From the cell containing the given text, extract its center point as [X, Y] coordinate. 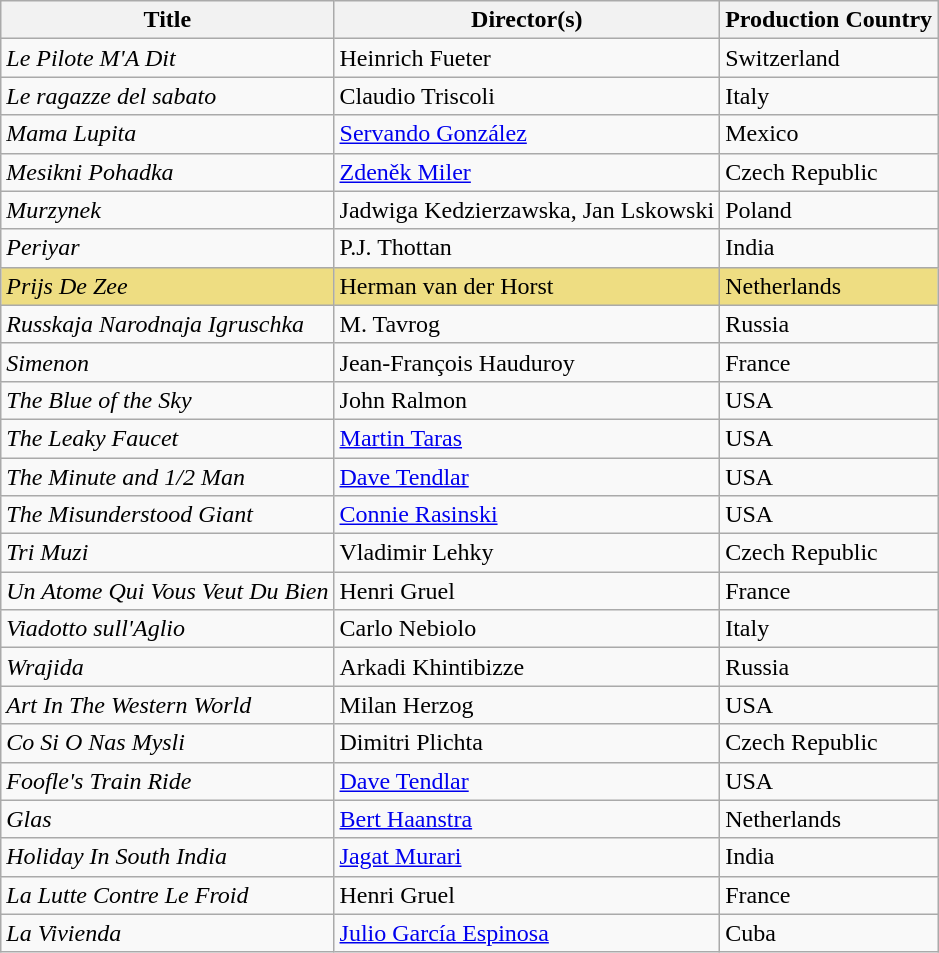
Simenon [168, 362]
Un Atome Qui Vous Veut Du Bien [168, 591]
Prijs De Zee [168, 286]
Co Si O Nas Mysli [168, 743]
Tri Muzi [168, 553]
Zdeněk Miler [527, 172]
Le ragazze del sabato [168, 96]
Mesikni Pohadka [168, 172]
Title [168, 20]
Le Pilote M'A Dit [168, 58]
Connie Rasinski [527, 515]
Claudio Triscoli [527, 96]
Viadotto sull'Aglio [168, 629]
Poland [829, 210]
M. Tavrog [527, 324]
Director(s) [527, 20]
Art In The Western World [168, 705]
Glas [168, 819]
Arkadi Khintibizze [527, 667]
Russkaja Narodnaja Igruschka [168, 324]
Servando González [527, 134]
Switzerland [829, 58]
P.J. Thottan [527, 248]
Milan Herzog [527, 705]
Jadwiga Kedzierzawska, Jan Lskowski [527, 210]
Mama Lupita [168, 134]
Production Country [829, 20]
Vladimir Lehky [527, 553]
Bert Haanstra [527, 819]
John Ralmon [527, 400]
Periyar [168, 248]
Jean-François Hauduroy [527, 362]
La Vivienda [168, 933]
Heinrich Fueter [527, 58]
Foofle's Train Ride [168, 781]
The Misunderstood Giant [168, 515]
Herman van der Horst [527, 286]
Martin Taras [527, 438]
Holiday In South India [168, 857]
Cuba [829, 933]
Wrajida [168, 667]
The Minute and 1/2 Man [168, 477]
Carlo Nebiolo [527, 629]
The Blue of the Sky [168, 400]
Mexico [829, 134]
Jagat Murari [527, 857]
Dimitri Plichta [527, 743]
The Leaky Faucet [168, 438]
Murzynek [168, 210]
La Lutte Contre Le Froid [168, 895]
Julio García Espinosa [527, 933]
